Return the (x, y) coordinate for the center point of the cell that contains the specified text.  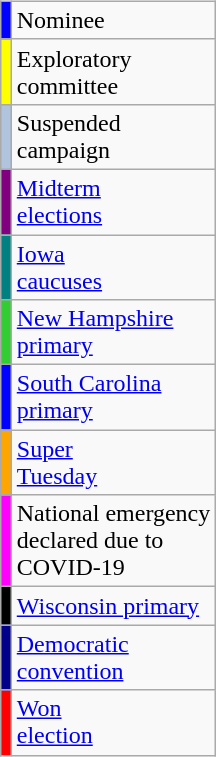
SuperTuesday (114, 462)
Midtermelections (114, 202)
Suspendedcampaign (114, 136)
New Hampshireprimary (114, 332)
South Carolinaprimary (114, 398)
Democraticconvention (114, 658)
Nominee (114, 20)
Iowacaucuses (114, 266)
Wonelection (114, 722)
Exploratorycommittee (114, 72)
Wisconsin primary (114, 606)
National emergency declared due toCOVID-19 (114, 541)
